Search for the cell housing the specified text and yield its (x, y) center coordinate. 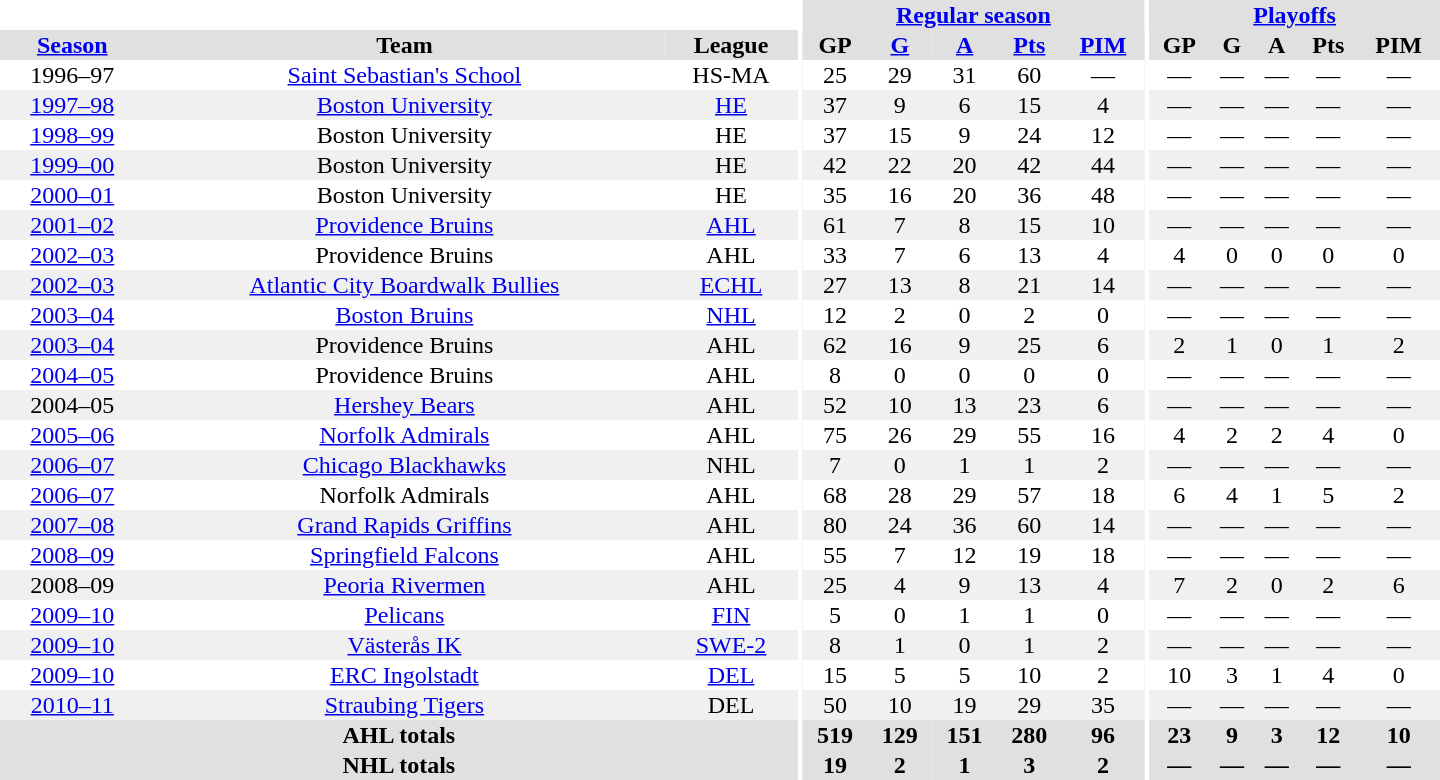
1999–00 (72, 165)
League (730, 45)
Team (404, 45)
61 (836, 225)
HS-MA (730, 75)
1996–97 (72, 75)
Hershey Bears (404, 405)
Pelicans (404, 615)
68 (836, 495)
26 (900, 435)
22 (900, 165)
Season (72, 45)
Chicago Blackhawks (404, 465)
57 (1030, 495)
62 (836, 345)
1998–99 (72, 135)
NHL totals (399, 765)
FIN (730, 615)
Regular season (974, 15)
Springfield Falcons (404, 555)
151 (964, 735)
1997–98 (72, 105)
Saint Sebastian's School (404, 75)
519 (836, 735)
Playoffs (1294, 15)
33 (836, 255)
280 (1030, 735)
Straubing Tigers (404, 705)
96 (1103, 735)
SWE-2 (730, 645)
ERC Ingolstadt (404, 675)
Grand Rapids Griffins (404, 525)
Atlantic City Boardwalk Bullies (404, 285)
AHL totals (399, 735)
Boston Bruins (404, 315)
ECHL (730, 285)
28 (900, 495)
31 (964, 75)
27 (836, 285)
50 (836, 705)
75 (836, 435)
129 (900, 735)
44 (1103, 165)
80 (836, 525)
Västerås IK (404, 645)
2010–11 (72, 705)
21 (1030, 285)
2005–06 (72, 435)
Peoria Rivermen (404, 585)
52 (836, 405)
2001–02 (72, 225)
2000–01 (72, 195)
2007–08 (72, 525)
48 (1103, 195)
